Return the [X, Y] coordinate for the center point of the cell that contains the specified text.  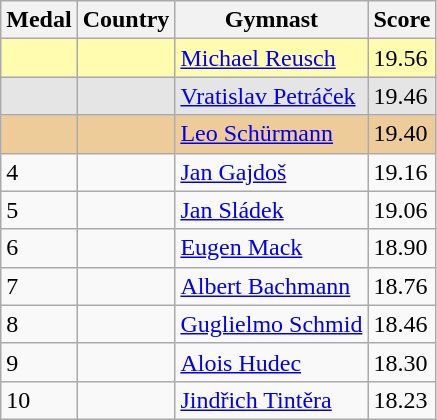
Country [126, 20]
19.40 [402, 134]
Gymnast [272, 20]
Score [402, 20]
Michael Reusch [272, 58]
10 [39, 400]
18.90 [402, 248]
Guglielmo Schmid [272, 324]
9 [39, 362]
Vratislav Petráček [272, 96]
Alois Hudec [272, 362]
Albert Bachmann [272, 286]
Jindřich Tintěra [272, 400]
7 [39, 286]
19.16 [402, 172]
6 [39, 248]
Leo Schürmann [272, 134]
18.30 [402, 362]
19.56 [402, 58]
5 [39, 210]
8 [39, 324]
Jan Gajdoš [272, 172]
18.23 [402, 400]
Medal [39, 20]
18.46 [402, 324]
4 [39, 172]
19.46 [402, 96]
18.76 [402, 286]
Jan Sládek [272, 210]
Eugen Mack [272, 248]
19.06 [402, 210]
